For the text-containing cell, return its midpoint in (x, y) coordinate format. 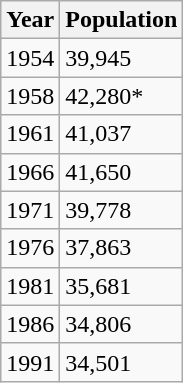
1986 (30, 324)
42,280* (122, 96)
41,650 (122, 172)
1976 (30, 248)
39,945 (122, 58)
34,501 (122, 362)
35,681 (122, 286)
37,863 (122, 248)
39,778 (122, 210)
Year (30, 20)
1966 (30, 172)
1961 (30, 134)
1954 (30, 58)
Population (122, 20)
1981 (30, 286)
1991 (30, 362)
41,037 (122, 134)
1958 (30, 96)
1971 (30, 210)
34,806 (122, 324)
